Pinpoint the cell where the given text exists, returning its (X, Y) midpoint coordinate. 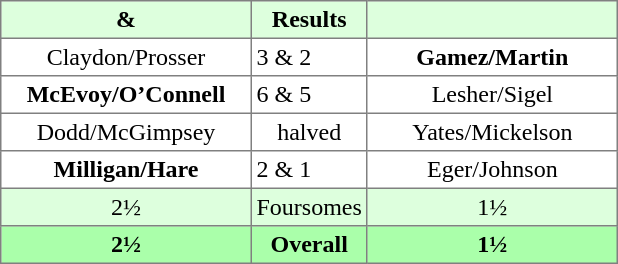
Milligan/Hare (126, 170)
Overall (309, 245)
Claydon/Prosser (126, 57)
Results (309, 20)
2 & 1 (309, 170)
Yates/Mickelson (492, 132)
3 & 2 (309, 57)
Dodd/McGimpsey (126, 132)
& (126, 20)
McEvoy/O’Connell (126, 95)
Gamez/Martin (492, 57)
Eger/Johnson (492, 170)
Lesher/Sigel (492, 95)
halved (309, 132)
6 & 5 (309, 95)
Foursomes (309, 207)
